Identify which cell holds the provided text, then report its (X, Y) central coordinate. 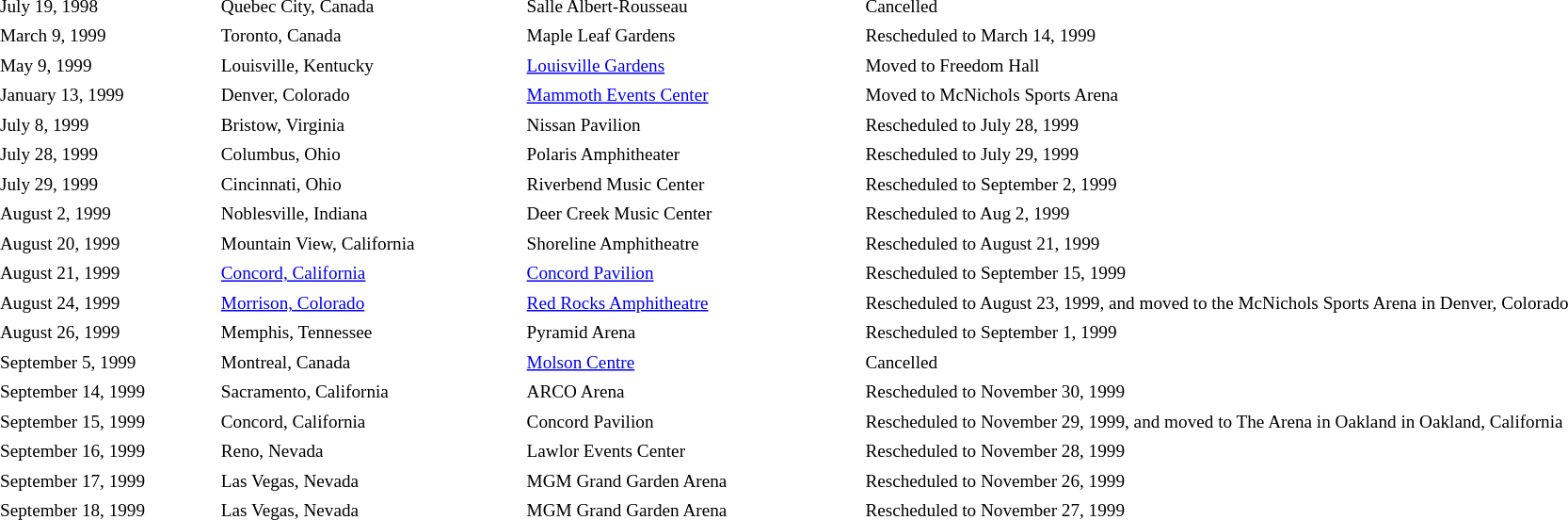
Lawlor Events Center (693, 452)
Noblesville, Indiana (370, 215)
Deer Creek Music Center (693, 215)
Maple Leaf Gardens (693, 36)
Bristow, Virginia (370, 125)
Shoreline Amphitheatre (693, 244)
Cincinnati, Ohio (370, 185)
Mammoth Events Center (693, 96)
Molson Centre (693, 363)
Pyramid Arena (693, 333)
Las Vegas, Nevada (370, 481)
ARCO Arena (693, 392)
MGM Grand Garden Arena (693, 481)
Sacramento, California (370, 392)
Riverbend Music Center (693, 185)
Louisville Gardens (693, 66)
Montreal, Canada (370, 363)
Toronto, Canada (370, 36)
Red Rocks Amphitheatre (693, 303)
Columbus, Ohio (370, 154)
Polaris Amphitheater (693, 154)
Denver, Colorado (370, 96)
Louisville, Kentucky (370, 66)
Nissan Pavilion (693, 125)
Morrison, Colorado (370, 303)
Reno, Nevada (370, 452)
Mountain View, California (370, 244)
Memphis, Tennessee (370, 333)
